Detect which cell encompasses the target text, then output its (X, Y) center coordinate. 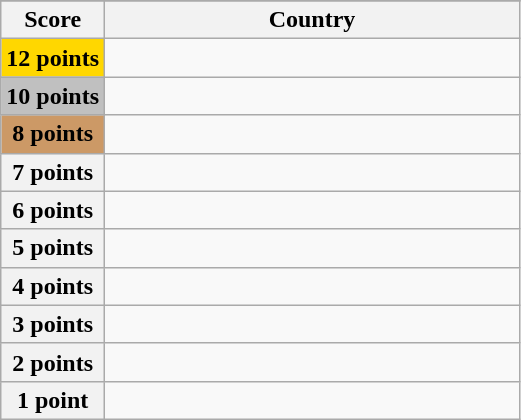
2 points (53, 362)
Country (312, 20)
6 points (53, 210)
4 points (53, 286)
5 points (53, 248)
10 points (53, 96)
3 points (53, 324)
8 points (53, 134)
Score (53, 20)
12 points (53, 58)
1 point (53, 400)
7 points (53, 172)
